Scan for the cell matching the given text and deliver its (x, y) coordinate at center. 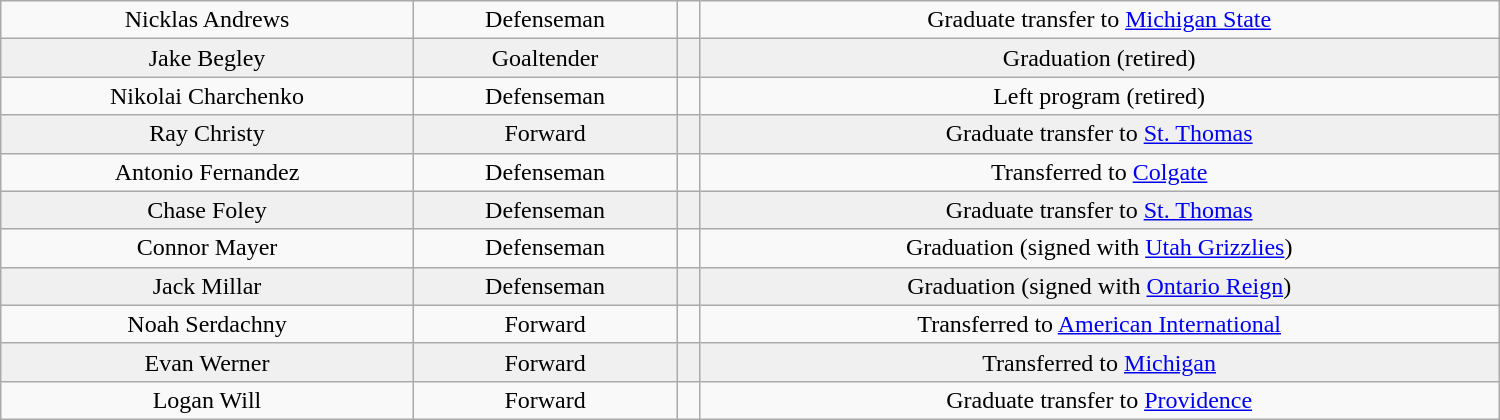
Antonio Fernandez (207, 172)
Graduate transfer to Providence (1099, 400)
Jake Begley (207, 58)
Transferred to Michigan (1099, 362)
Logan Will (207, 400)
Chase Foley (207, 210)
Nicklas Andrews (207, 20)
Transferred to Colgate (1099, 172)
Goaltender (545, 58)
Ray Christy (207, 134)
Left program (retired) (1099, 96)
Graduation (retired) (1099, 58)
Connor Mayer (207, 248)
Graduate transfer to Michigan State (1099, 20)
Evan Werner (207, 362)
Graduation (signed with Ontario Reign) (1099, 286)
Noah Serdachny (207, 324)
Jack Millar (207, 286)
Nikolai Charchenko (207, 96)
Graduation (signed with Utah Grizzlies) (1099, 248)
Transferred to American International (1099, 324)
